For the text-containing cell, return its midpoint in (x, y) coordinate format. 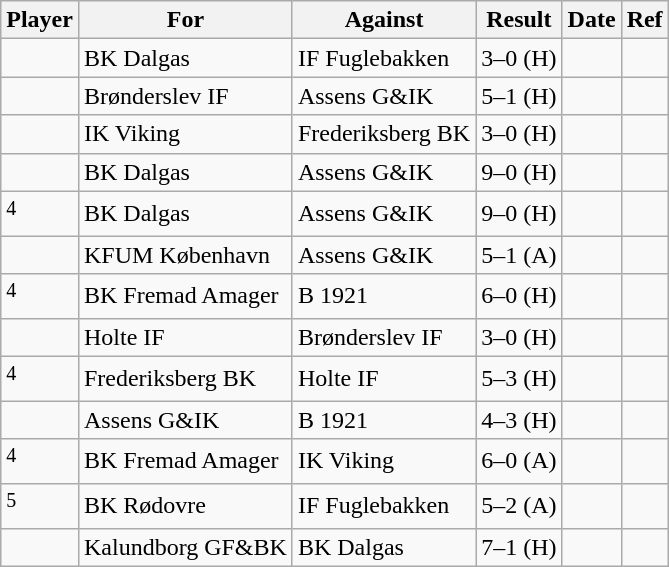
Kalundborg GF&BK (185, 547)
Player (40, 20)
BK Rødovre (185, 506)
KFUM København (185, 255)
Against (384, 20)
6–0 (A) (519, 462)
6–0 (H) (519, 296)
5–1 (H) (519, 96)
For (185, 20)
4–3 (H) (519, 420)
7–1 (H) (519, 547)
5 (40, 506)
5–1 (A) (519, 255)
5–3 (H) (519, 378)
Ref (644, 20)
5–2 (A) (519, 506)
Date (592, 20)
Result (519, 20)
